Extract the [x, y] coordinate from the center of the cell holding the provided text.  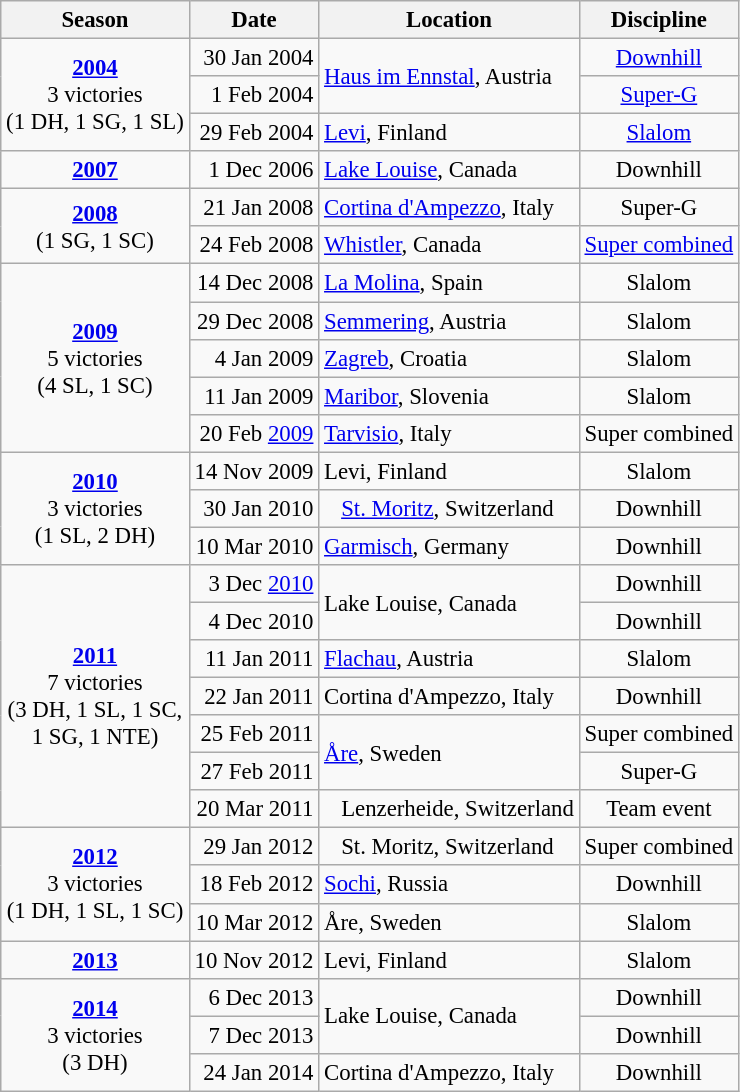
11 Jan 2009 [254, 396]
Location [449, 20]
4 Jan 2009 [254, 358]
18 Feb 2012 [254, 885]
20123 victories(1 DH, 1 SL, 1 SC) [95, 884]
20095 victories(4 SL, 1 SC) [95, 358]
Maribor, Slovenia [449, 396]
Lenzerheide, Switzerland [449, 809]
Team event [658, 809]
7 Dec 2013 [254, 1035]
25 Feb 2011 [254, 734]
Garmisch, Germany [449, 546]
Flachau, Austria [449, 659]
1 Feb 2004 [254, 95]
20 Mar 2011 [254, 809]
Discipline [658, 20]
6 Dec 2013 [254, 997]
Zagreb, Croatia [449, 358]
30 Jan 2004 [254, 58]
Date [254, 20]
2007 [95, 170]
Sochi, Russia [449, 885]
14 Dec 2008 [254, 283]
29 Dec 2008 [254, 321]
30 Jan 2010 [254, 509]
22 Jan 2011 [254, 697]
La Molina, Spain [449, 283]
10 Mar 2012 [254, 922]
Season [95, 20]
2008(1 SG, 1 SC) [95, 226]
11 Jan 2011 [254, 659]
20143 victories(3 DH) [95, 1034]
2013 [95, 960]
14 Nov 2009 [254, 471]
20043 victories(1 DH, 1 SG, 1 SL) [95, 96]
Tarvisio, Italy [449, 433]
1 Dec 2006 [254, 170]
29 Feb 2004 [254, 133]
29 Jan 2012 [254, 847]
Whistler, Canada [449, 245]
10 Nov 2012 [254, 960]
4 Dec 2010 [254, 621]
24 Jan 2014 [254, 1073]
20117 victories(3 DH, 1 SL, 1 SC,1 SG, 1 NTE) [95, 696]
21 Jan 2008 [254, 208]
10 Mar 2010 [254, 546]
20 Feb 2009 [254, 433]
3 Dec 2010 [254, 584]
24 Feb 2008 [254, 245]
20103 victories(1 SL, 2 DH) [95, 508]
Semmering, Austria [449, 321]
27 Feb 2011 [254, 772]
Haus im Ennstal, Austria [449, 76]
